Output the (X, Y) coordinate of the center of the cell containing the given text.  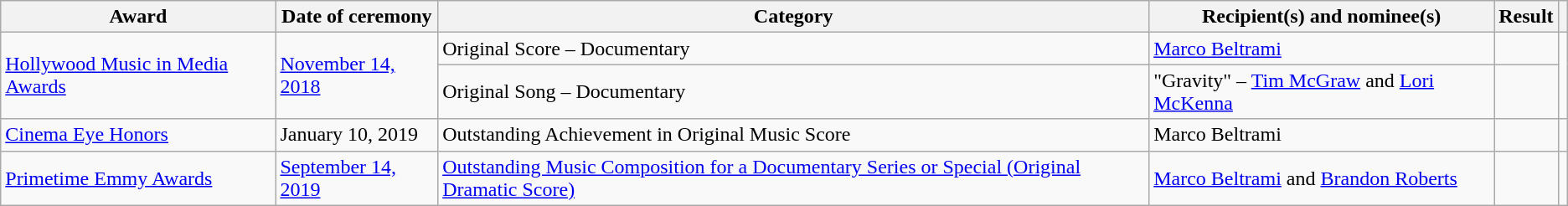
Result (1526, 17)
Hollywood Music in Media Awards (138, 75)
Outstanding Achievement in Original Music Score (794, 135)
"Gravity" – Tim McGraw and Lori McKenna (1322, 92)
Primetime Emmy Awards (138, 178)
Outstanding Music Composition for a Documentary Series or Special (Original Dramatic Score) (794, 178)
September 14, 2019 (357, 178)
November 14, 2018 (357, 75)
Category (794, 17)
January 10, 2019 (357, 135)
Cinema Eye Honors (138, 135)
Date of ceremony (357, 17)
Recipient(s) and nominee(s) (1322, 17)
Original Song – Documentary (794, 92)
Award (138, 17)
Marco Beltrami and Brandon Roberts (1322, 178)
Original Score – Documentary (794, 49)
